Extract the [x, y] coordinate from the center of the cell holding the provided text.  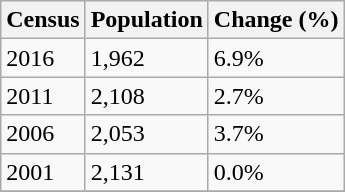
2011 [43, 96]
Census [43, 20]
2006 [43, 134]
Change (%) [276, 20]
6.9% [276, 58]
2001 [43, 172]
2,053 [146, 134]
0.0% [276, 172]
2.7% [276, 96]
1,962 [146, 58]
3.7% [276, 134]
2016 [43, 58]
Population [146, 20]
2,108 [146, 96]
2,131 [146, 172]
